For the text-containing cell, return its midpoint in (x, y) coordinate format. 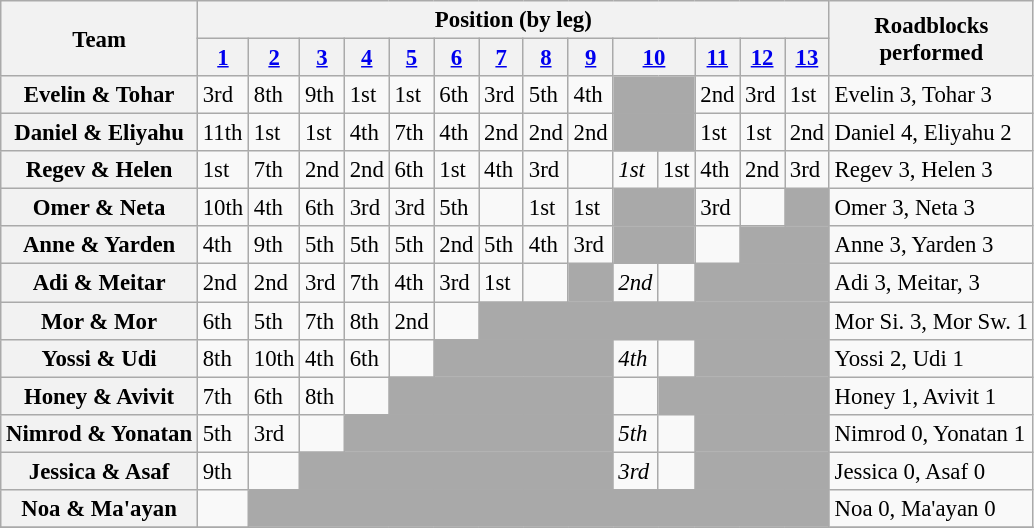
Honey & Avivit (100, 396)
8 (546, 58)
4 (366, 58)
Honey 1, Avivit 1 (931, 396)
Adi & Meitar (100, 283)
Regev 3, Helen 3 (931, 170)
Yossi & Udi (100, 358)
Yossi 2, Udi 1 (931, 358)
Noa & Ma'ayan (100, 509)
3 (322, 58)
Mor & Mor (100, 321)
1 (222, 58)
11th (222, 133)
Position (by leg) (513, 20)
Roadblocksperformed (931, 38)
Anne & Yarden (100, 245)
13 (806, 58)
9 (590, 58)
10 (654, 58)
Noa 0, Ma'ayan 0 (931, 509)
Jessica 0, Asaf 0 (931, 471)
Adi 3, Meitar, 3 (931, 283)
Evelin & Tohar (100, 95)
Mor Si. 3, Mor Sw. 1 (931, 321)
Omer & Neta (100, 208)
11 (718, 58)
Evelin 3, Tohar 3 (931, 95)
Nimrod 0, Yonatan 1 (931, 433)
Omer 3, Neta 3 (931, 208)
2 (274, 58)
Regev & Helen (100, 170)
5 (412, 58)
7 (502, 58)
Nimrod & Yonatan (100, 433)
6 (456, 58)
12 (762, 58)
Team (100, 38)
Jessica & Asaf (100, 471)
Daniel 4, Eliyahu 2 (931, 133)
Daniel & Eliyahu (100, 133)
Anne 3, Yarden 3 (931, 245)
